Provide the (x, y) coordinate of the cell's center where the given text is located.  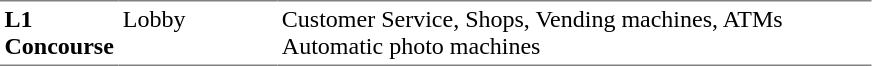
L1Concourse (59, 33)
Customer Service, Shops, Vending machines, ATMsAutomatic photo machines (574, 33)
Lobby (198, 33)
